Search for the cell housing the specified text and yield its (X, Y) center coordinate. 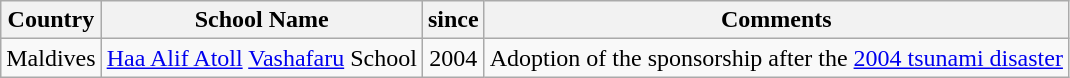
2004 (453, 58)
Comments (776, 20)
since (453, 20)
Haa Alif Atoll Vashafaru School (262, 58)
Maldives (51, 58)
Country (51, 20)
Adoption of the sponsorship after the 2004 tsunami disaster (776, 58)
School Name (262, 20)
